Determine the (X, Y) coordinate at the center of the cell enclosing the given text.  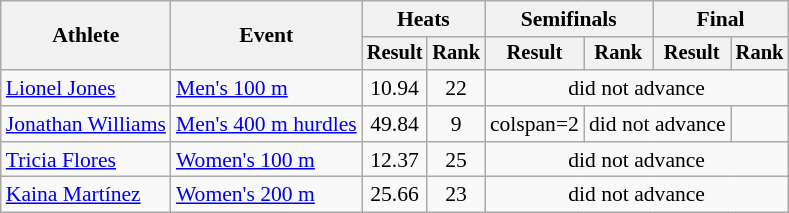
25.66 (395, 195)
colspan=2 (534, 124)
Lionel Jones (86, 88)
25 (456, 160)
Tricia Flores (86, 160)
Men's 100 m (266, 88)
23 (456, 195)
Final (721, 19)
Semifinals (569, 19)
Women's 200 m (266, 195)
10.94 (395, 88)
49.84 (395, 124)
Kaina Martínez (86, 195)
12.37 (395, 160)
22 (456, 88)
9 (456, 124)
Heats (424, 19)
Men's 400 m hurdles (266, 124)
Jonathan Williams (86, 124)
Athlete (86, 36)
Women's 100 m (266, 160)
Event (266, 36)
